Identify which cell holds the provided text, then report its [x, y] central coordinate. 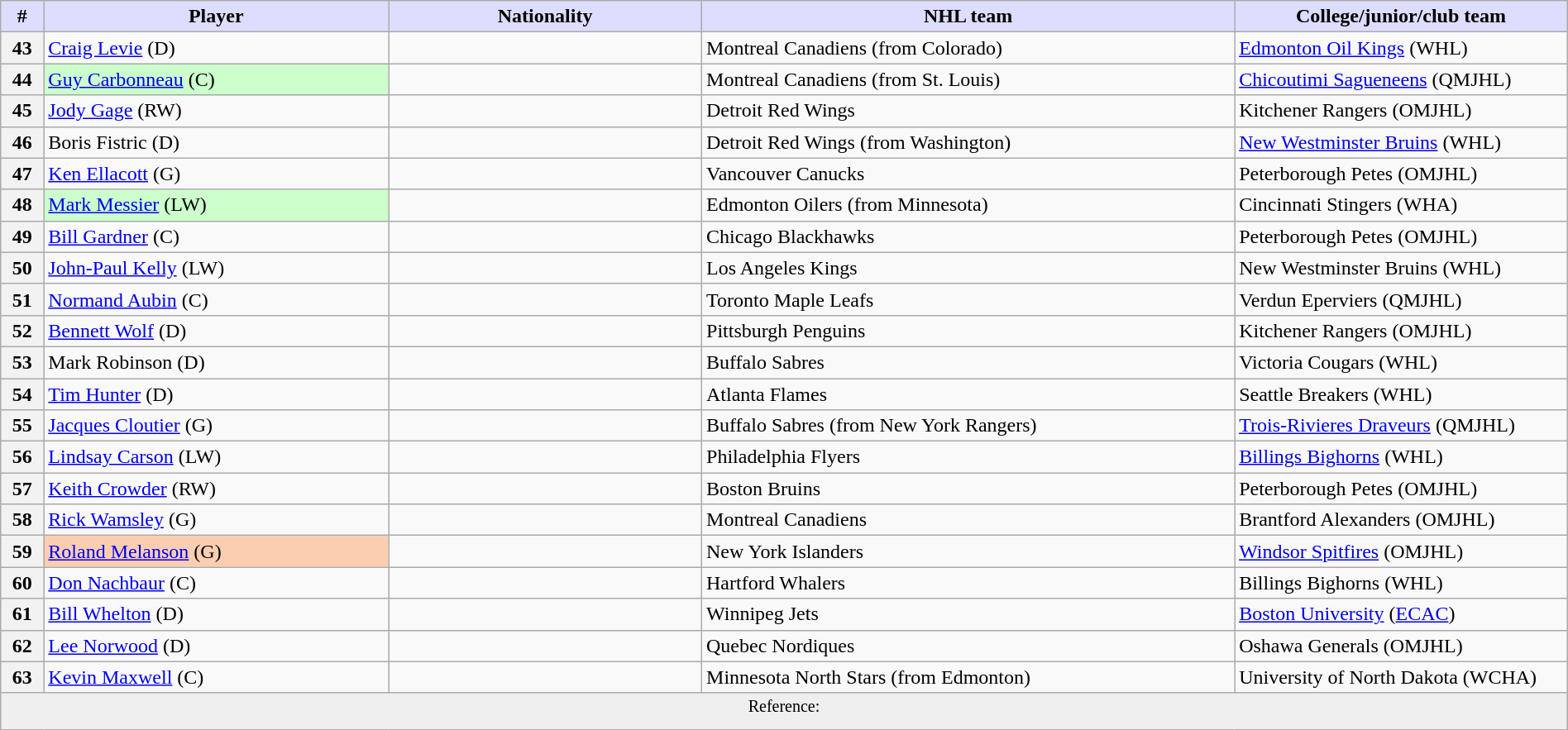
58 [22, 520]
Los Angeles Kings [968, 268]
Craig Levie (D) [217, 48]
Mark Robinson (D) [217, 362]
48 [22, 205]
49 [22, 236]
Montreal Canadiens [968, 520]
55 [22, 426]
Brantford Alexanders (OMJHL) [1401, 520]
NHL team [968, 17]
61 [22, 614]
Bill Gardner (C) [217, 236]
Windsor Spitfires (OMJHL) [1401, 551]
Hartford Whalers [968, 583]
New York Islanders [968, 551]
Chicago Blackhawks [968, 236]
Edmonton Oilers (from Minnesota) [968, 205]
45 [22, 111]
Minnesota North Stars (from Edmonton) [968, 677]
Reference: [784, 711]
43 [22, 48]
Tim Hunter (D) [217, 394]
Boston Bruins [968, 489]
Verdun Eperviers (QMJHL) [1401, 299]
47 [22, 174]
Montreal Canadiens (from Colorado) [968, 48]
Boris Fistric (D) [217, 142]
Bill Whelton (D) [217, 614]
University of North Dakota (WCHA) [1401, 677]
Seattle Breakers (WHL) [1401, 394]
Jacques Cloutier (G) [217, 426]
College/junior/club team [1401, 17]
Oshawa Generals (OMJHL) [1401, 646]
Mark Messier (LW) [217, 205]
Detroit Red Wings (from Washington) [968, 142]
44 [22, 79]
54 [22, 394]
Jody Gage (RW) [217, 111]
60 [22, 583]
56 [22, 457]
Guy Carbonneau (C) [217, 79]
Player [217, 17]
57 [22, 489]
Buffalo Sabres [968, 362]
Winnipeg Jets [968, 614]
Edmonton Oil Kings (WHL) [1401, 48]
Pittsburgh Penguins [968, 331]
# [22, 17]
Vancouver Canucks [968, 174]
Cincinnati Stingers (WHA) [1401, 205]
Keith Crowder (RW) [217, 489]
Roland Melanson (G) [217, 551]
52 [22, 331]
63 [22, 677]
Philadelphia Flyers [968, 457]
Nationality [546, 17]
Buffalo Sabres (from New York Rangers) [968, 426]
Montreal Canadiens (from St. Louis) [968, 79]
Lee Norwood (D) [217, 646]
Normand Aubin (C) [217, 299]
Rick Wamsley (G) [217, 520]
53 [22, 362]
Chicoutimi Sagueneens (QMJHL) [1401, 79]
Victoria Cougars (WHL) [1401, 362]
Trois-Rivieres Draveurs (QMJHL) [1401, 426]
51 [22, 299]
Boston University (ECAC) [1401, 614]
Toronto Maple Leafs [968, 299]
Lindsay Carson (LW) [217, 457]
59 [22, 551]
Detroit Red Wings [968, 111]
Quebec Nordiques [968, 646]
50 [22, 268]
Don Nachbaur (C) [217, 583]
Bennett Wolf (D) [217, 331]
John-Paul Kelly (LW) [217, 268]
46 [22, 142]
Atlanta Flames [968, 394]
Kevin Maxwell (C) [217, 677]
62 [22, 646]
Ken Ellacott (G) [217, 174]
